For the text-containing cell, return its midpoint in [X, Y] coordinate format. 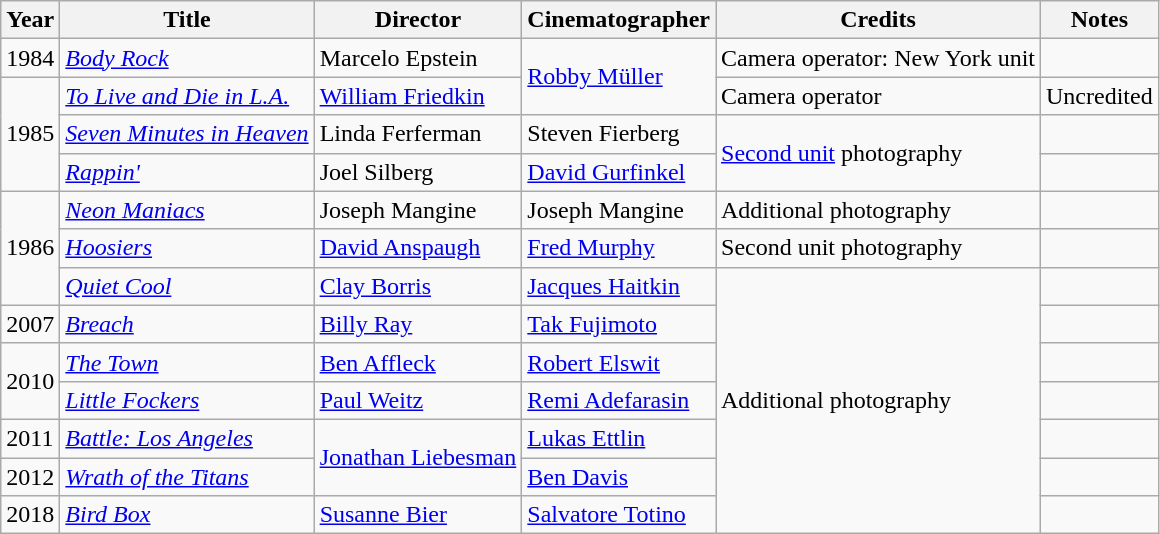
To Live and Die in L.A. [187, 96]
Clay Borris [418, 286]
David Gurfinkel [619, 172]
Salvatore Totino [619, 515]
Battle: Los Angeles [187, 438]
Wrath of the Titans [187, 477]
Little Fockers [187, 400]
Fred Murphy [619, 248]
The Town [187, 362]
Seven Minutes in Heaven [187, 134]
2007 [30, 324]
1984 [30, 58]
Credits [878, 20]
Robert Elswit [619, 362]
Body Rock [187, 58]
Cinematographer [619, 20]
Uncredited [1100, 96]
1985 [30, 134]
2011 [30, 438]
Jacques Haitkin [619, 286]
Director [418, 20]
Tak Fujimoto [619, 324]
Title [187, 20]
Lukas Ettlin [619, 438]
Camera operator [878, 96]
Breach [187, 324]
Bird Box [187, 515]
Ben Affleck [418, 362]
Notes [1100, 20]
Jonathan Liebesman [418, 457]
Billy Ray [418, 324]
Hoosiers [187, 248]
David Anspaugh [418, 248]
2012 [30, 477]
William Friedkin [418, 96]
Quiet Cool [187, 286]
Susanne Bier [418, 515]
Neon Maniacs [187, 210]
Marcelo Epstein [418, 58]
Ben Davis [619, 477]
2010 [30, 381]
Paul Weitz [418, 400]
Rappin' [187, 172]
Year [30, 20]
Robby Müller [619, 77]
2018 [30, 515]
1986 [30, 248]
Linda Ferferman [418, 134]
Joel Silberg [418, 172]
Remi Adefarasin [619, 400]
Camera operator: New York unit [878, 58]
Steven Fierberg [619, 134]
